Return [x, y] of the center of cell containing provided text 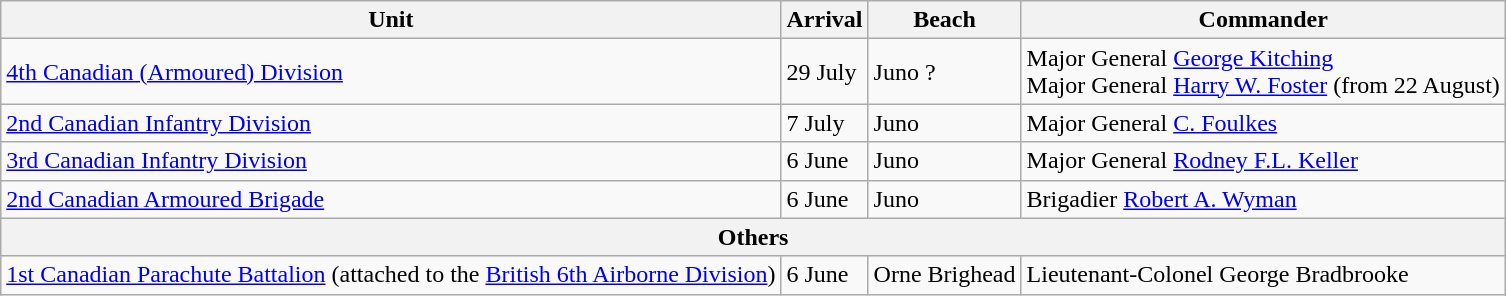
Orne Brighead [944, 275]
7 July [824, 123]
Beach [944, 20]
Major General George KitchingMajor General Harry W. Foster (from 22 August) [1263, 72]
29 July [824, 72]
Major General C. Foulkes [1263, 123]
2nd Canadian Infantry Division [391, 123]
4th Canadian (Armoured) Division [391, 72]
Arrival [824, 20]
2nd Canadian Armoured Brigade [391, 199]
Unit [391, 20]
Commander [1263, 20]
Juno ? [944, 72]
Brigadier Robert A. Wyman [1263, 199]
3rd Canadian Infantry Division [391, 161]
Others [754, 237]
1st Canadian Parachute Battalion (attached to the British 6th Airborne Division) [391, 275]
Major General Rodney F.L. Keller [1263, 161]
Lieutenant-Colonel George Bradbrooke [1263, 275]
